Locate the cell with the specified text and output its [x, y] center coordinate. 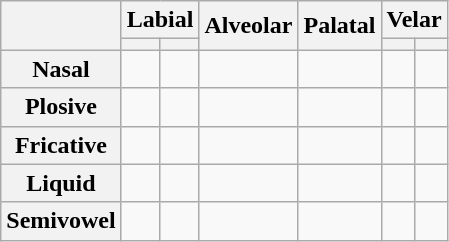
Velar [414, 20]
Nasal [61, 69]
Labial [160, 20]
Liquid [61, 183]
Palatal [340, 26]
Plosive [61, 107]
Semivowel [61, 221]
Fricative [61, 145]
Alveolar [248, 26]
